Identify which cell holds the provided text, then report its (x, y) central coordinate. 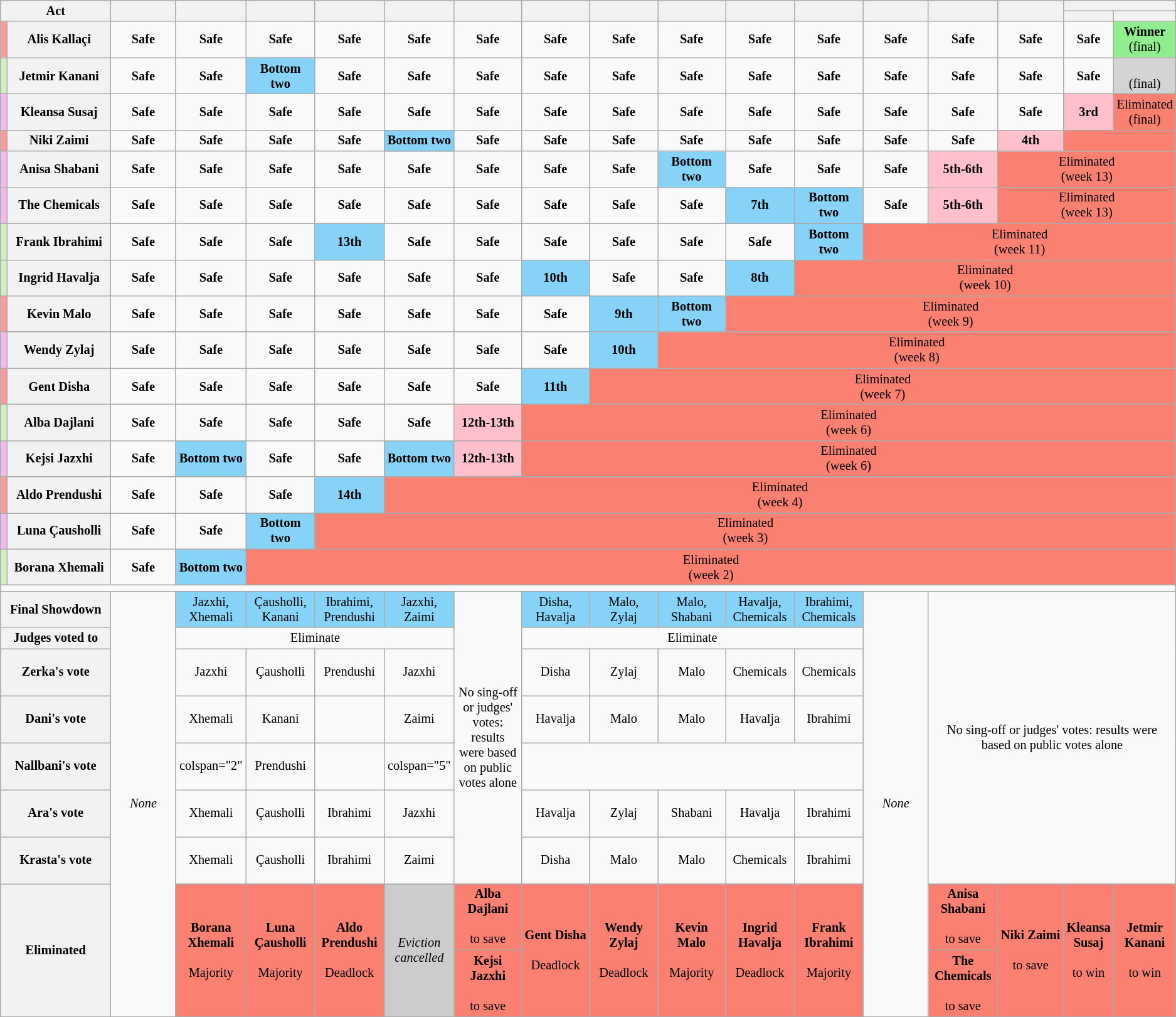
Havalja,Chemicals (760, 609)
Frank Ibrahimi (59, 242)
Zerka's vote (56, 671)
Wendy Zylaj (59, 350)
Ara's vote (56, 813)
Eliminated(week 9) (951, 314)
Eliminated(week 10) (985, 278)
Ingrid Havalja (59, 278)
Kevin MaloMajority (692, 950)
Malo,Zylaj (623, 609)
Disha,Havalja (556, 609)
Borana Xhemali (59, 567)
3rd (1089, 112)
Borana XhemaliMajority (211, 950)
Kleansa Susajto win (1089, 950)
The Chemicalsto save (963, 983)
Alba Dajlani (59, 422)
Niki Zaimito save (1031, 950)
Kleansa Susaj (59, 112)
Kejsi Jazxhi (59, 459)
Gent DishaDeadlock (556, 950)
Evictioncancelled (419, 950)
Alba Dajlanito save (488, 917)
Eliminated (56, 950)
Jetmir Kanani (59, 76)
Eliminated(week 4) (780, 495)
7th (760, 205)
Anisa Shabanito save (963, 917)
Wendy ZylajDeadlock (623, 950)
Judges voted to (56, 638)
9th (623, 314)
Ingrid HavaljaDeadlock (760, 950)
colspan="5" (419, 765)
Final Showdown (56, 609)
Eliminated(week 2) (711, 567)
4th (1031, 141)
Act (56, 11)
Eliminated(final) (1144, 112)
Çausholli,Kanani (280, 609)
Aldo PrendushiDeadlock (349, 950)
Eliminated(week 3) (745, 531)
Kevin Malo (59, 314)
Luna Çausholli (59, 531)
11th (556, 386)
Jazxhi,Zaimi (419, 609)
Frank IbrahimiMajority (829, 950)
Winner(final) (1144, 40)
colspan="2" (211, 765)
Eliminated(week 7) (883, 386)
Kejsi Jazxhito save (488, 983)
Shabani (692, 813)
Jazxhi,Xhemali (211, 609)
13th (349, 242)
Dani's vote (56, 719)
Malo,Shabani (692, 609)
Anisa Shabani (59, 169)
8th (760, 278)
Gent Disha (59, 386)
Jetmir Kananito win (1144, 950)
Eliminated(week 8) (917, 350)
The Chemicals (59, 205)
Krasta's vote (56, 860)
Aldo Prendushi (59, 495)
Luna ÇausholliMajority (280, 950)
(final) (1144, 76)
14th (349, 495)
Eliminated(week 11) (1019, 242)
Niki Zaimi (59, 141)
Alis Kallaçi (59, 40)
Ibrahimi,Prendushi (349, 609)
Kanani (280, 719)
Ibrahimi,Chemicals (829, 609)
Nallbani's vote (56, 765)
